Return (X, Y) of the center of cell containing provided text 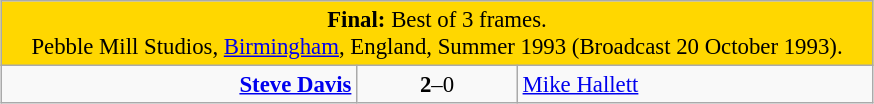
Steve Davis (179, 85)
Mike Hallett (695, 85)
2–0 (438, 85)
Final: Best of 3 frames.Pebble Mill Studios, Birmingham, England, Summer 1993 (Broadcast 20 October 1993). (437, 34)
